Find where the given text appears and provide that cell's center as [x, y] coordinate. 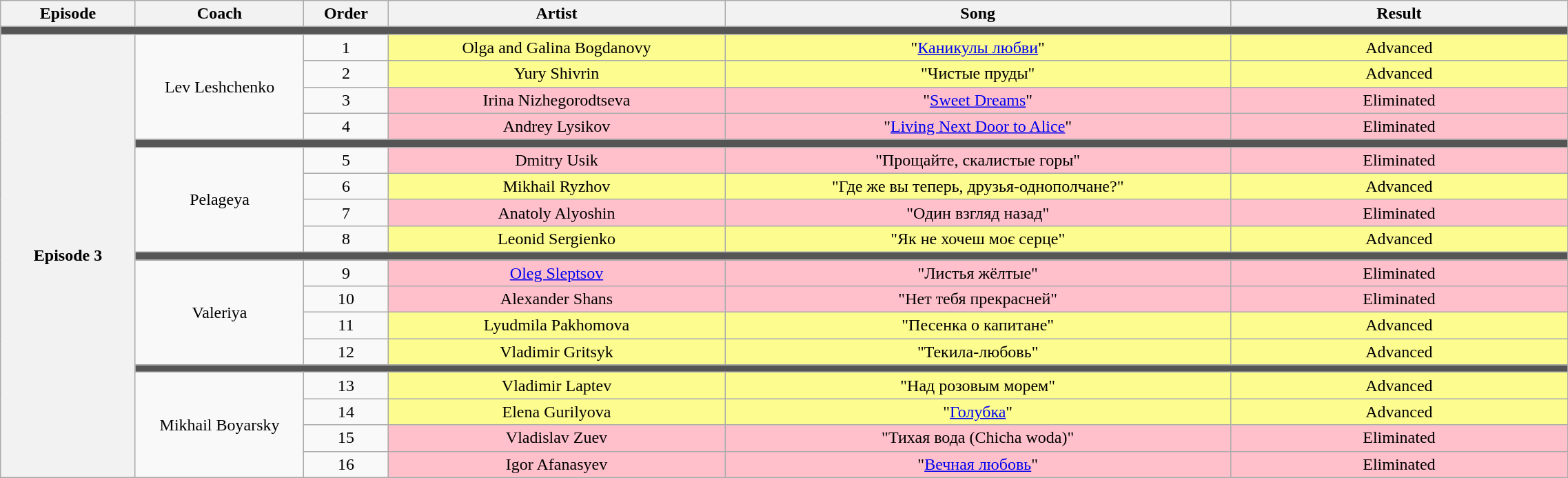
"Чистые пруды" [977, 74]
1 [346, 48]
16 [346, 464]
Mikhail Ryzhov [557, 186]
Vladislav Zuev [557, 438]
Alexander Shans [557, 299]
7 [346, 212]
Order [346, 14]
Oleg Sleptsov [557, 272]
Result [1399, 14]
"Листья жёлтые" [977, 272]
Elena Gurilyova [557, 412]
14 [346, 412]
Vladimir Gritsyk [557, 352]
5 [346, 160]
Anatoly Alyoshin [557, 212]
Dmitry Usik [557, 160]
Olga and Galina Bogdanovy [557, 48]
Episode [68, 14]
"Песенка о капитане" [977, 326]
"Як не хочеш моє серце" [977, 239]
"Нет тебя прекрасней" [977, 299]
8 [346, 239]
Coach [219, 14]
15 [346, 438]
Leonid Sergienko [557, 239]
Song [977, 14]
"Текила-любовь" [977, 352]
11 [346, 326]
3 [346, 100]
Episode 3 [68, 256]
"Sweet Dreams" [977, 100]
4 [346, 126]
Igor Afanasyev [557, 464]
"Где же вы теперь, друзья-однополчане?" [977, 186]
Artist [557, 14]
"Каникулы любви" [977, 48]
"Голубка" [977, 412]
9 [346, 272]
13 [346, 386]
Valeriya [219, 312]
"Тихая вода (Chicha woda)" [977, 438]
Vladimir Laptev [557, 386]
12 [346, 352]
"Один взгляд назад" [977, 212]
10 [346, 299]
2 [346, 74]
"Living Next Door to Alice" [977, 126]
Lyudmila Pakhomova [557, 326]
"Вечная любовь" [977, 464]
Yury Shivrin [557, 74]
6 [346, 186]
Lev Leshchenko [219, 87]
"Прощайте, скалистые горы" [977, 160]
Andrey Lysikov [557, 126]
Mikhail Boyarsky [219, 425]
"Над розовым морем" [977, 386]
Pelageya [219, 199]
Irina Nizhegorodtseva [557, 100]
